Scan for the cell matching the given text and deliver its (X, Y) coordinate at center. 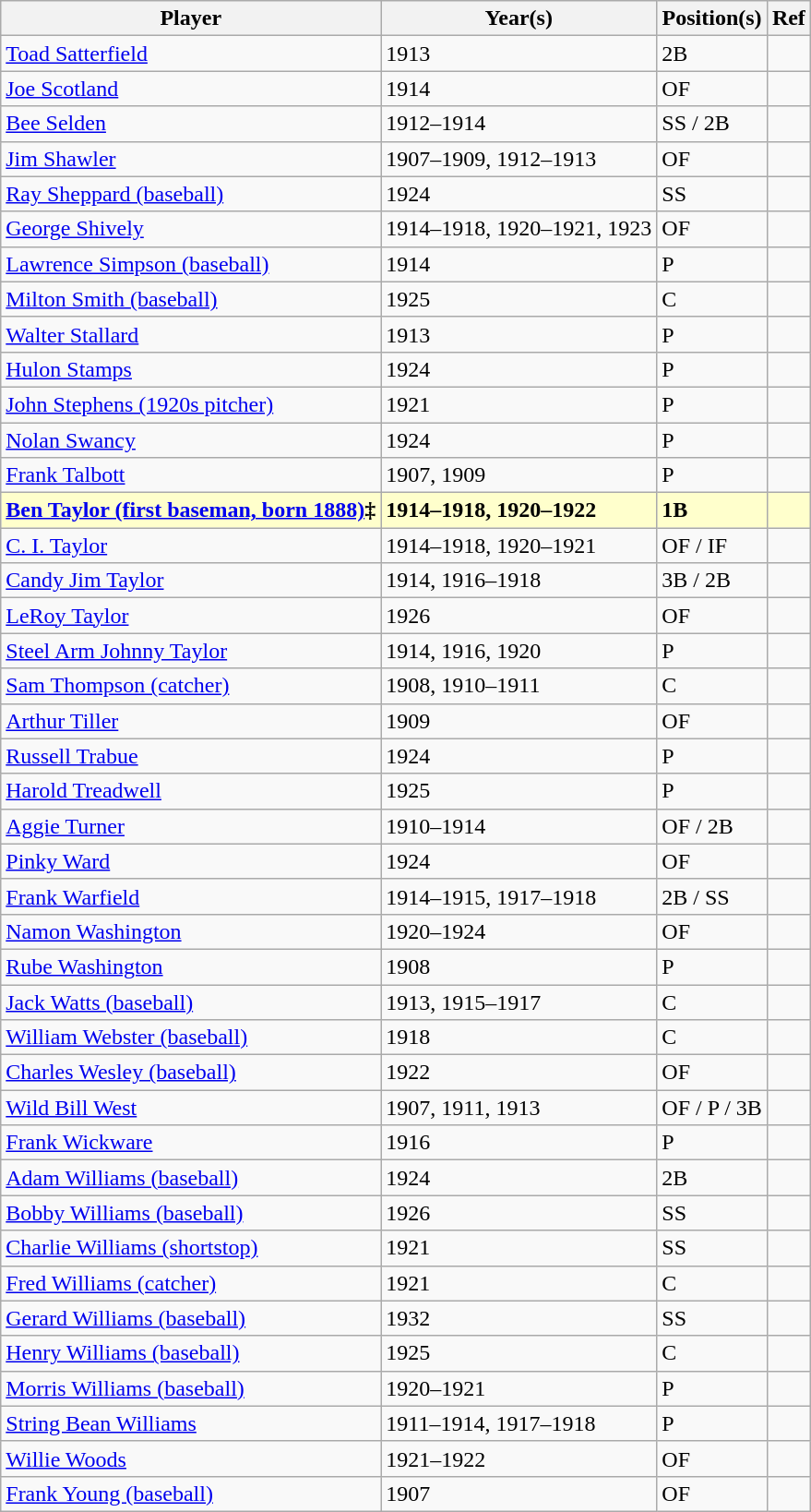
Player (191, 18)
OF / IF (712, 546)
1914–1918, 1920–1921, 1923 (519, 229)
C. I. Taylor (191, 546)
Arthur Tiller (191, 721)
Year(s) (519, 18)
Position(s) (712, 18)
Charlie Williams (shortstop) (191, 1248)
Namon Washington (191, 931)
Lawrence Simpson (baseball) (191, 264)
1910–1914 (519, 826)
1914, 1916–1918 (519, 581)
Rube Washington (191, 966)
Toad Satterfield (191, 54)
1909 (519, 721)
1914–1915, 1917–1918 (519, 896)
Bobby Williams (baseball) (191, 1213)
Adam Williams (baseball) (191, 1178)
Frank Wickware (191, 1143)
Gerard Williams (baseball) (191, 1318)
Russell Trabue (191, 756)
Ref (788, 18)
1914–1918, 1920–1921 (519, 546)
1907, 1911, 1913 (519, 1108)
Frank Warfield (191, 896)
Jim Shawler (191, 159)
Hulon Stamps (191, 369)
Jack Watts (baseball) (191, 1002)
LeRoy Taylor (191, 616)
1908, 1910–1911 (519, 686)
Morris Williams (baseball) (191, 1388)
OF / P / 3B (712, 1108)
Charles Wesley (baseball) (191, 1073)
1907 (519, 1494)
Bee Selden (191, 124)
String Bean Williams (191, 1423)
1912–1914 (519, 124)
George Shively (191, 229)
Nolan Swancy (191, 440)
Pinky Ward (191, 861)
1911–1914, 1917–1918 (519, 1423)
3B / 2B (712, 581)
1932 (519, 1318)
1922 (519, 1073)
1916 (519, 1143)
William Webster (baseball) (191, 1038)
1B (712, 510)
Ray Sheppard (baseball) (191, 194)
Walter Stallard (191, 334)
1914–1918, 1920–1922 (519, 510)
1913, 1915–1917 (519, 1002)
1907–1909, 1912–1913 (519, 159)
Sam Thompson (catcher) (191, 686)
OF / 2B (712, 826)
Candy Jim Taylor (191, 581)
1921–1922 (519, 1458)
Henry Williams (baseball) (191, 1353)
Willie Woods (191, 1458)
John Stephens (1920s pitcher) (191, 404)
Milton Smith (baseball) (191, 299)
Aggie Turner (191, 826)
Fred Williams (catcher) (191, 1283)
Joe Scotland (191, 89)
1918 (519, 1038)
1920–1921 (519, 1388)
1920–1924 (519, 931)
Harold Treadwell (191, 791)
1908 (519, 966)
Ben Taylor (first baseman, born 1888)‡ (191, 510)
Wild Bill West (191, 1108)
Frank Young (baseball) (191, 1494)
2B / SS (712, 896)
Steel Arm Johnny Taylor (191, 651)
1914, 1916, 1920 (519, 651)
SS / 2B (712, 124)
Frank Talbott (191, 475)
1907, 1909 (519, 475)
